Locate the cell with the specified text and output its [X, Y] center coordinate. 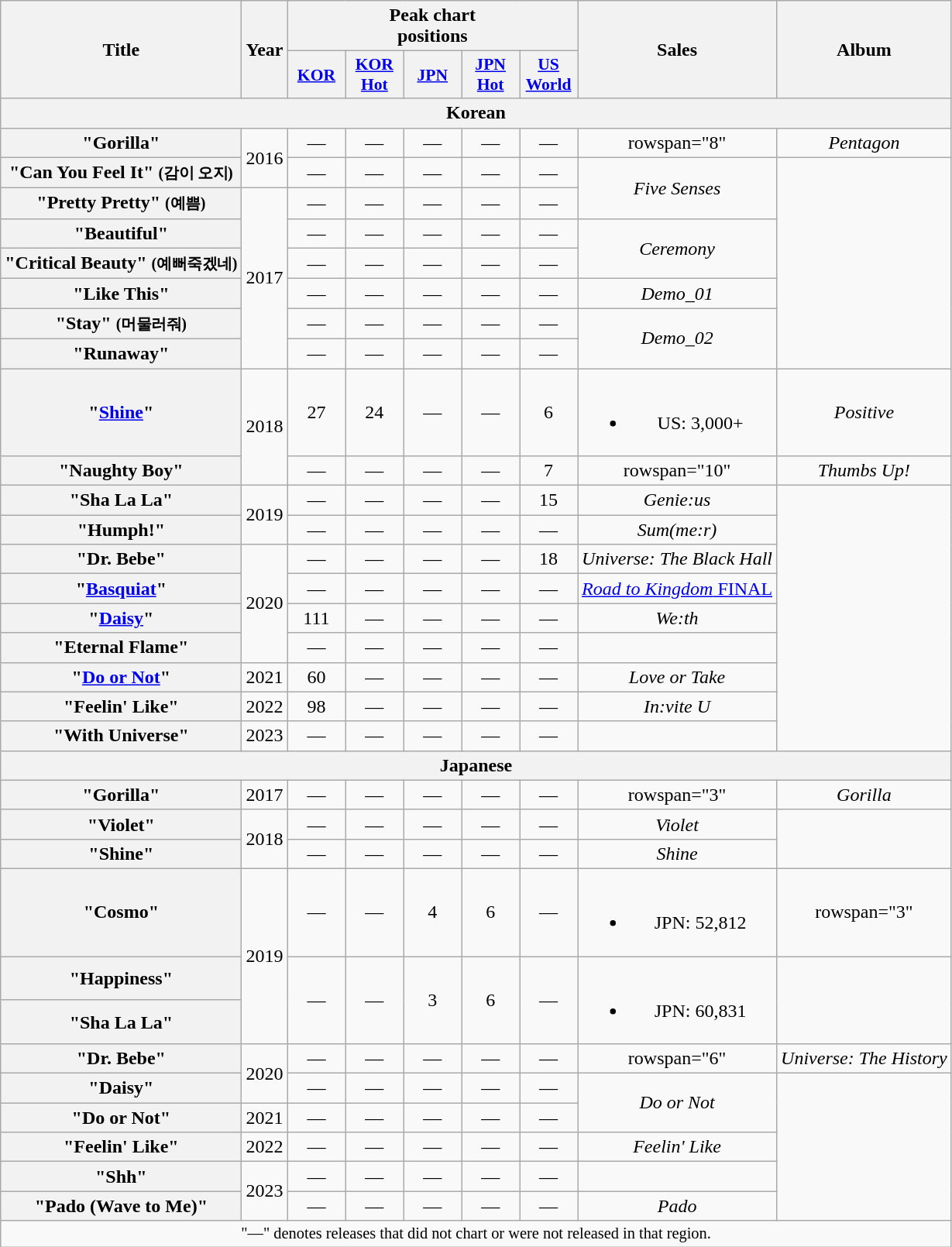
18 [548, 559]
JPN: 60,831 [677, 999]
"Runaway" [121, 353]
rowspan="6" [677, 1059]
Violet [677, 824]
rowspan="8" [677, 143]
24 [375, 412]
Sum(me:r) [677, 530]
Year [265, 50]
Five Senses [677, 187]
We:th [677, 618]
JPN [432, 74]
Pentagon [864, 143]
Feelin' Like [677, 1147]
3 [432, 999]
"Stay" (머물러줘) [121, 324]
In:vite U [677, 706]
Title [121, 50]
Universe: The Black Hall [677, 559]
"Basquiat" [121, 589]
rowspan="10" [677, 471]
Japanese [476, 765]
Pado [677, 1206]
Thumbs Up! [864, 471]
"Can You Feel It" (감이 오지) [121, 173]
"Violet" [121, 824]
"Pado (Wave to Me)" [121, 1206]
JPN: 52,812 [677, 912]
7 [548, 471]
4 [432, 912]
"With Universe" [121, 736]
Album [864, 50]
KORHot [375, 74]
Korean [476, 113]
Genie:us [677, 500]
JPNHot [491, 74]
Gorilla [864, 795]
Road to Kingdom FINAL [677, 589]
Do or Not [677, 1103]
"Happiness" [121, 977]
"Naughty Boy" [121, 471]
"Beautiful" [121, 233]
Universe: The History [864, 1059]
27 [316, 412]
Love or Take [677, 677]
"Cosmo" [121, 912]
"Critical Beauty" (예뻐죽겠네) [121, 263]
111 [316, 618]
15 [548, 500]
Demo_01 [677, 294]
"Eternal Flame" [121, 648]
"Humph!" [121, 530]
98 [316, 706]
Peak chart positions [432, 26]
"Like This" [121, 294]
Ceremony [677, 249]
"Shh" [121, 1177]
US: 3,000+ [677, 412]
US World [548, 74]
60 [316, 677]
"Pretty Pretty" (예쁨) [121, 204]
Sales [677, 50]
Shine [677, 854]
"—" denotes releases that did not chart or were not released in that region. [476, 1234]
Positive [864, 412]
KOR [316, 74]
Demo_02 [677, 338]
2016 [265, 158]
